Determine the [X, Y] coordinate at the center of the cell enclosing the given text.  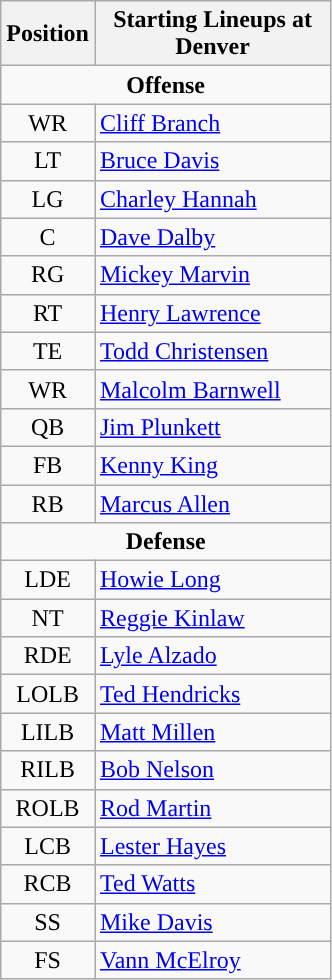
LDE [48, 580]
Vann McElroy [212, 960]
Kenny King [212, 465]
Bruce Davis [212, 161]
QB [48, 427]
C [48, 237]
Mickey Marvin [212, 275]
Lyle Alzado [212, 656]
Starting Lineups at Denver [212, 34]
Mike Davis [212, 922]
Offense [166, 85]
Lester Hayes [212, 846]
SS [48, 922]
Todd Christensen [212, 351]
TE [48, 351]
LT [48, 161]
RB [48, 503]
Rod Martin [212, 808]
RG [48, 275]
Position [48, 34]
Ted Hendricks [212, 694]
LG [48, 199]
RCB [48, 884]
FS [48, 960]
Howie Long [212, 580]
RDE [48, 656]
Malcolm Barnwell [212, 389]
LOLB [48, 694]
Bob Nelson [212, 770]
Henry Lawrence [212, 313]
LILB [48, 732]
Reggie Kinlaw [212, 618]
Charley Hannah [212, 199]
FB [48, 465]
Matt Millen [212, 732]
Defense [166, 542]
Dave Dalby [212, 237]
Ted Watts [212, 884]
NT [48, 618]
RT [48, 313]
RILB [48, 770]
LCB [48, 846]
ROLB [48, 808]
Cliff Branch [212, 123]
Marcus Allen [212, 503]
Jim Plunkett [212, 427]
